Find where the given text appears and provide that cell's center as [x, y] coordinate. 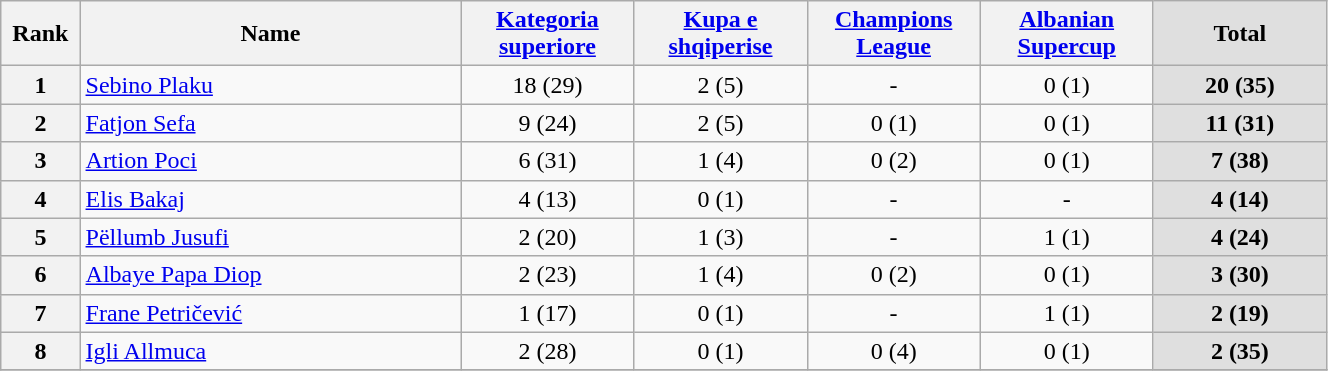
0 (4) [894, 351]
2 (23) [548, 275]
1 (3) [720, 237]
2 (28) [548, 351]
8 [40, 351]
3 [40, 161]
2 (19) [1240, 313]
4 (13) [548, 199]
Elis Bakaj [270, 199]
11 (31) [1240, 123]
2 (35) [1240, 351]
2 (20) [548, 237]
1 [40, 85]
1 (17) [548, 313]
7 [40, 313]
Total [1240, 34]
4 (24) [1240, 237]
6 (31) [548, 161]
18 (29) [548, 85]
Frane Petričević [270, 313]
3 (30) [1240, 275]
5 [40, 237]
Kupa e shqiperise [720, 34]
9 (24) [548, 123]
2 [40, 123]
7 (38) [1240, 161]
Sebino Plaku [270, 85]
Champions League [894, 34]
Igli Allmuca [270, 351]
Artion Poci [270, 161]
Name [270, 34]
20 (35) [1240, 85]
6 [40, 275]
Albanian Supercup [1066, 34]
Pëllumb Jusufi [270, 237]
Albaye Papa Diop [270, 275]
Fatjon Sefa [270, 123]
4 (14) [1240, 199]
4 [40, 199]
Rank [40, 34]
Kategoria superiore [548, 34]
